From the cell containing the given text, extract its center point as (x, y) coordinate. 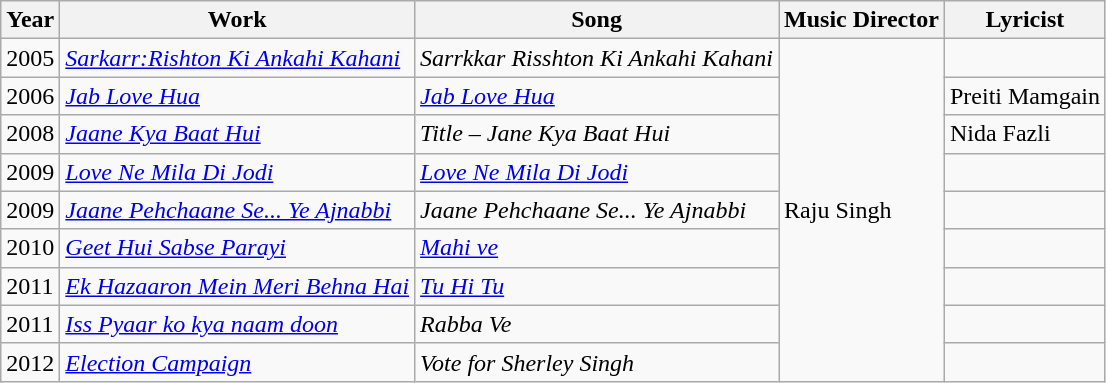
Year (30, 20)
Rabba Ve (597, 324)
Work (238, 20)
Jaane Kya Baat Hui (238, 134)
Vote for Sherley Singh (597, 362)
Election Campaign (238, 362)
Sarkarr:Rishton Ki Ankahi Kahani (238, 58)
Iss Pyaar ko kya naam doon (238, 324)
Tu Hi Tu (597, 286)
2005 (30, 58)
Title – Jane Kya Baat Hui (597, 134)
Music Director (862, 20)
Song (597, 20)
Ek Hazaaron Mein Meri Behna Hai (238, 286)
2010 (30, 248)
2006 (30, 96)
Geet Hui Sabse Parayi (238, 248)
Preiti Mamgain (1024, 96)
Lyricist (1024, 20)
Mahi ve (597, 248)
2012 (30, 362)
Nida Fazli (1024, 134)
Sarrkkar Risshton Ki Ankahi Kahani (597, 58)
Raju Singh (862, 210)
2008 (30, 134)
